Scan for the cell matching the given text and deliver its (x, y) coordinate at center. 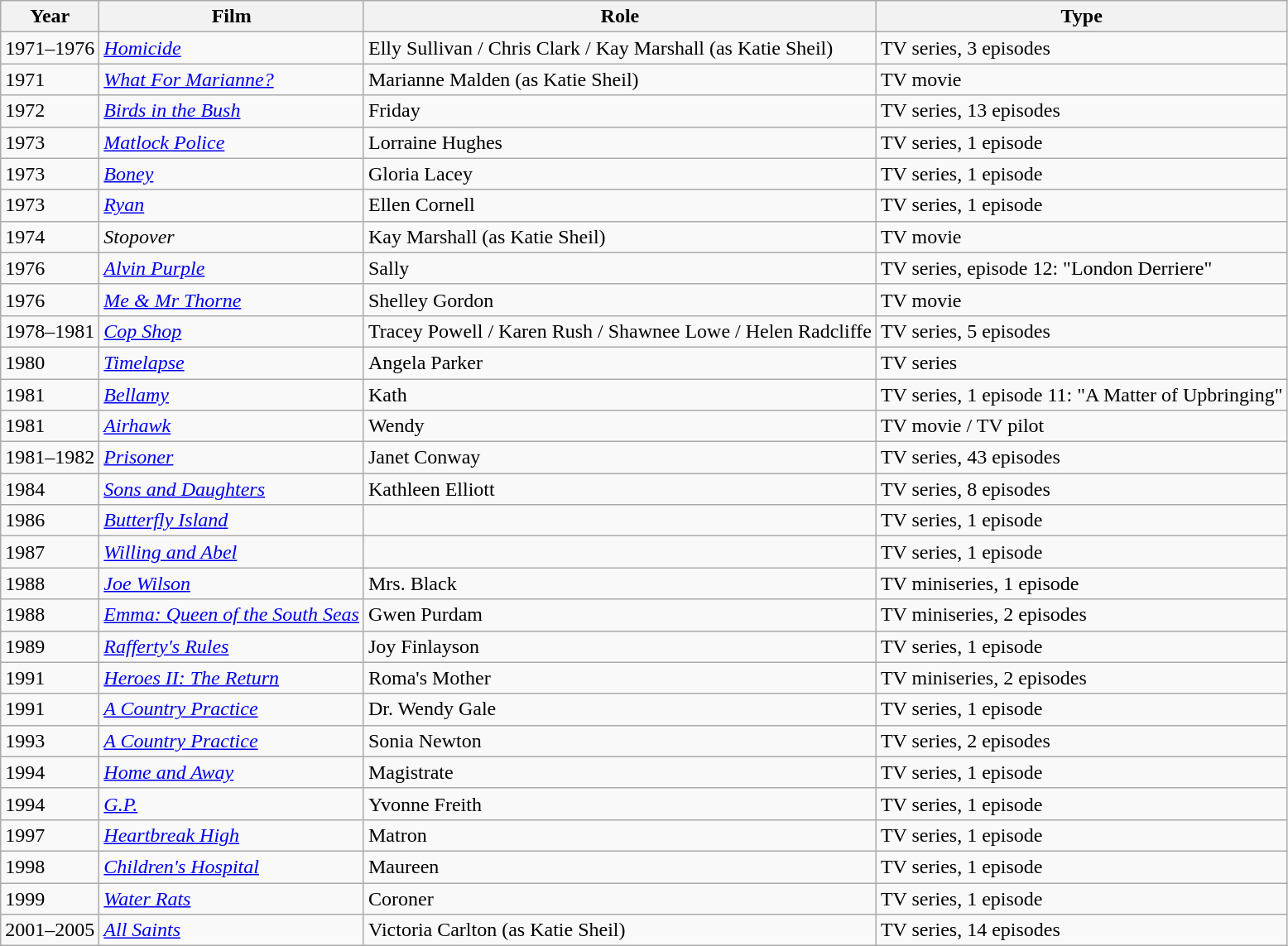
Angela Parker (619, 363)
Kathleen Elliott (619, 489)
Wendy (619, 426)
1981–1982 (50, 458)
TV movie / TV pilot (1081, 426)
TV series (1081, 363)
Stopover (232, 237)
Me & Mr Thorne (232, 300)
Bellamy (232, 395)
Friday (619, 111)
Prisoner (232, 458)
TV series, 3 episodes (1081, 48)
Type (1081, 17)
Willing and Abel (232, 552)
Matlock Police (232, 142)
Matron (619, 835)
Joe Wilson (232, 583)
Coroner (619, 898)
TV series, 2 episodes (1081, 741)
Gwen Purdam (619, 615)
Heroes II: The Return (232, 678)
Sons and Daughters (232, 489)
1987 (50, 552)
All Saints (232, 930)
Boney (232, 174)
TV series, 14 episodes (1081, 930)
What For Marianne? (232, 79)
Water Rats (232, 898)
1974 (50, 237)
Airhawk (232, 426)
Emma: Queen of the South Seas (232, 615)
TV series, 8 episodes (1081, 489)
TV series, episode 12: "London Derriere" (1081, 268)
Film (232, 17)
Elly Sullivan / Chris Clark / Kay Marshall (as Katie Sheil) (619, 48)
Children's Hospital (232, 867)
Gloria Lacey (619, 174)
Timelapse (232, 363)
Homicide (232, 48)
TV series, 5 episodes (1081, 331)
Kay Marshall (as Katie Sheil) (619, 237)
1984 (50, 489)
1971–1976 (50, 48)
Marianne Malden (as Katie Sheil) (619, 79)
1997 (50, 835)
Role (619, 17)
Roma's Mother (619, 678)
Yvonne Freith (619, 804)
TV miniseries, 1 episode (1081, 583)
G.P. (232, 804)
Shelley Gordon (619, 300)
1972 (50, 111)
TV series, 1 episode 11: "A Matter of Upbringing" (1081, 395)
Rafferty's Rules (232, 646)
TV series, 43 episodes (1081, 458)
Heartbreak High (232, 835)
Sonia Newton (619, 741)
Maureen (619, 867)
Victoria Carlton (as Katie Sheil) (619, 930)
Magistrate (619, 772)
1989 (50, 646)
1993 (50, 741)
Lorraine Hughes (619, 142)
2001–2005 (50, 930)
Cop Shop (232, 331)
Home and Away (232, 772)
Birds in the Bush (232, 111)
Alvin Purple (232, 268)
Joy Finlayson (619, 646)
1971 (50, 79)
1986 (50, 521)
1978–1981 (50, 331)
TV series, 13 episodes (1081, 111)
Kath (619, 395)
Butterfly Island (232, 521)
Mrs. Black (619, 583)
Sally (619, 268)
Ryan (232, 205)
Dr. Wendy Gale (619, 709)
1998 (50, 867)
Tracey Powell / Karen Rush / Shawnee Lowe / Helen Radcliffe (619, 331)
1980 (50, 363)
Ellen Cornell (619, 205)
1999 (50, 898)
Janet Conway (619, 458)
Year (50, 17)
